Locate the cell with the specified text and output its [x, y] center coordinate. 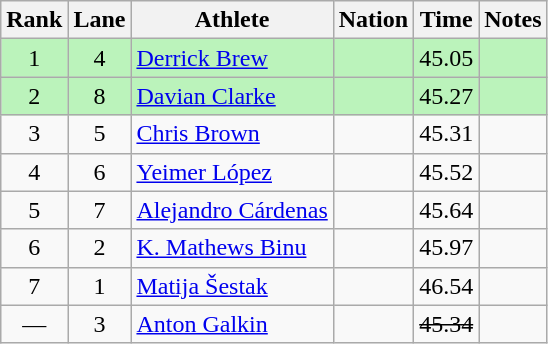
Yeimer López [232, 172]
45.64 [446, 210]
46.54 [446, 286]
Athlete [232, 20]
Time [446, 20]
Chris Brown [232, 134]
Anton Galkin [232, 324]
Lane [100, 20]
45.52 [446, 172]
45.31 [446, 134]
45.34 [446, 324]
Derrick Brew [232, 58]
— [34, 324]
Notes [513, 20]
Nation [373, 20]
Matija Šestak [232, 286]
8 [100, 96]
K. Mathews Binu [232, 248]
45.97 [446, 248]
Davian Clarke [232, 96]
Rank [34, 20]
45.05 [446, 58]
Alejandro Cárdenas [232, 210]
45.27 [446, 96]
